Return the (x, y) coordinate for the center point of the cell that contains the specified text.  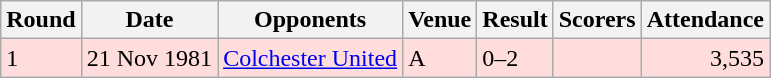
Result (515, 20)
Opponents (310, 20)
Round (41, 20)
Attendance (705, 20)
Venue (440, 20)
21 Nov 1981 (149, 58)
3,535 (705, 58)
A (440, 58)
Colchester United (310, 58)
1 (41, 58)
Scorers (597, 20)
0–2 (515, 58)
Date (149, 20)
